Capture the cell that displays the provided text and extract its (X, Y) central coordinate. 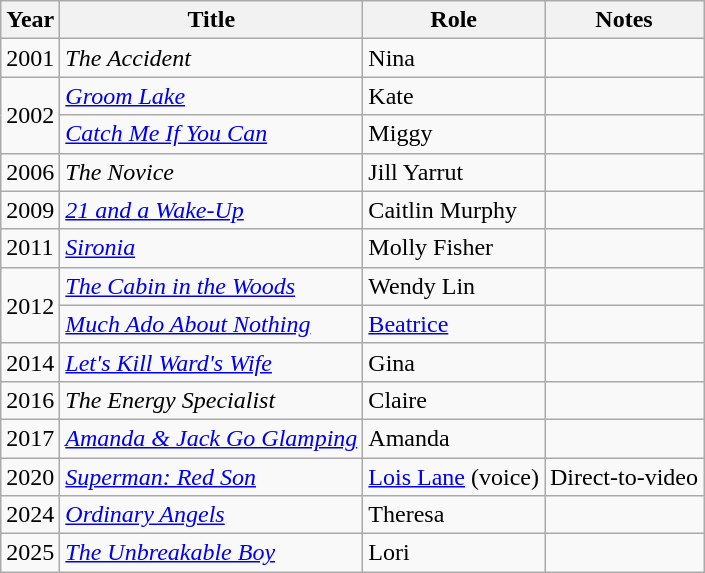
Amanda & Jack Go Glamping (212, 438)
Superman: Red Son (212, 477)
The Energy Specialist (212, 400)
Claire (454, 400)
Caitlin Murphy (454, 210)
Nina (454, 58)
2025 (30, 553)
Notes (624, 20)
The Cabin in the Woods (212, 286)
21 and a Wake-Up (212, 210)
2014 (30, 362)
Let's Kill Ward's Wife (212, 362)
Molly Fisher (454, 248)
2001 (30, 58)
2002 (30, 115)
Much Ado About Nothing (212, 324)
The Accident (212, 58)
Title (212, 20)
2009 (30, 210)
2016 (30, 400)
The Novice (212, 172)
Beatrice (454, 324)
Groom Lake (212, 96)
2017 (30, 438)
Amanda (454, 438)
Sironia (212, 248)
Catch Me If You Can (212, 134)
Lois Lane (voice) (454, 477)
2011 (30, 248)
Ordinary Angels (212, 515)
2012 (30, 305)
Wendy Lin (454, 286)
2020 (30, 477)
Role (454, 20)
Jill Yarrut (454, 172)
2024 (30, 515)
Theresa (454, 515)
Miggy (454, 134)
Lori (454, 553)
Kate (454, 96)
2006 (30, 172)
The Unbreakable Boy (212, 553)
Direct-to-video (624, 477)
Gina (454, 362)
Year (30, 20)
